Extract the [x, y] coordinate from the center of the cell holding the provided text.  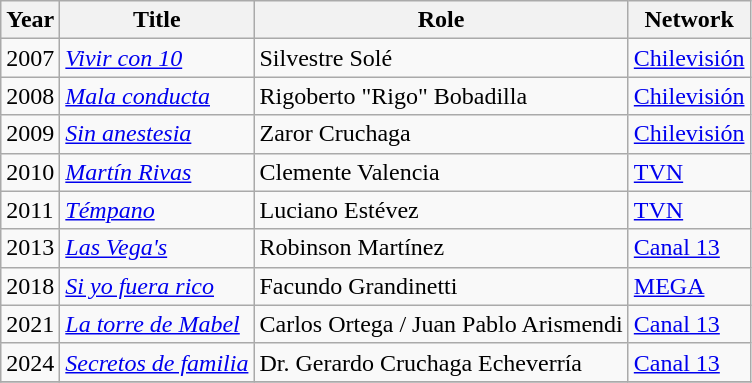
2013 [30, 248]
Secretos de familia [157, 362]
Role [441, 20]
Martín Rivas [157, 172]
Rigoberto "Rigo" Bobadilla [441, 96]
Silvestre Solé [441, 58]
2024 [30, 362]
Year [30, 20]
2010 [30, 172]
Title [157, 20]
2021 [30, 324]
Témpano [157, 210]
Carlos Ortega / Juan Pablo Arismendi [441, 324]
Sin anestesia [157, 134]
Facundo Grandinetti [441, 286]
Vivir con 10 [157, 58]
Robinson Martínez [441, 248]
Network [689, 20]
2008 [30, 96]
2009 [30, 134]
Si yo fuera rico [157, 286]
2018 [30, 286]
Mala conducta [157, 96]
Zaror Cruchaga [441, 134]
Clemente Valencia [441, 172]
La torre de Mabel [157, 324]
Luciano Estévez [441, 210]
2007 [30, 58]
2011 [30, 210]
MEGA [689, 286]
Dr. Gerardo Cruchaga Echeverría [441, 362]
Las Vega's [157, 248]
